Provide the [X, Y] coordinate of the cell's center where the given text is located.  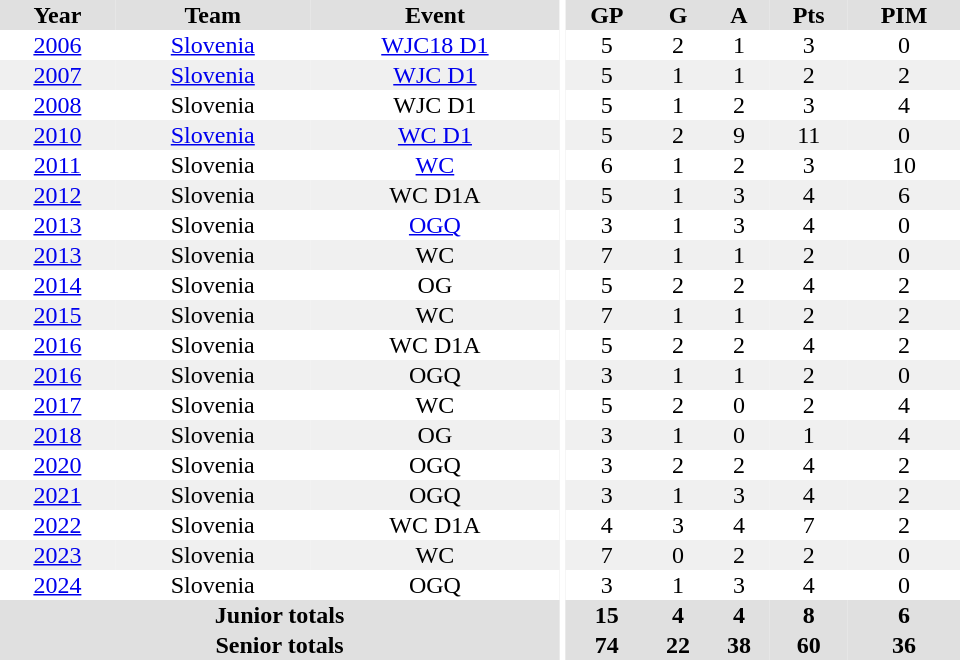
GP [607, 15]
2024 [58, 585]
2017 [58, 405]
2022 [58, 525]
60 [808, 645]
Junior totals [280, 615]
38 [740, 645]
WJC18 D1 [435, 45]
2018 [58, 435]
2023 [58, 555]
22 [678, 645]
2014 [58, 285]
WC D1 [435, 135]
2006 [58, 45]
Event [435, 15]
2010 [58, 135]
Year [58, 15]
2015 [58, 315]
2021 [58, 495]
36 [904, 645]
74 [607, 645]
2011 [58, 165]
9 [740, 135]
Pts [808, 15]
8 [808, 615]
G [678, 15]
2012 [58, 195]
2008 [58, 105]
15 [607, 615]
Team [213, 15]
10 [904, 165]
A [740, 15]
Senior totals [280, 645]
11 [808, 135]
2020 [58, 465]
PIM [904, 15]
2007 [58, 75]
